Scan for the cell matching the given text and deliver its (X, Y) coordinate at center. 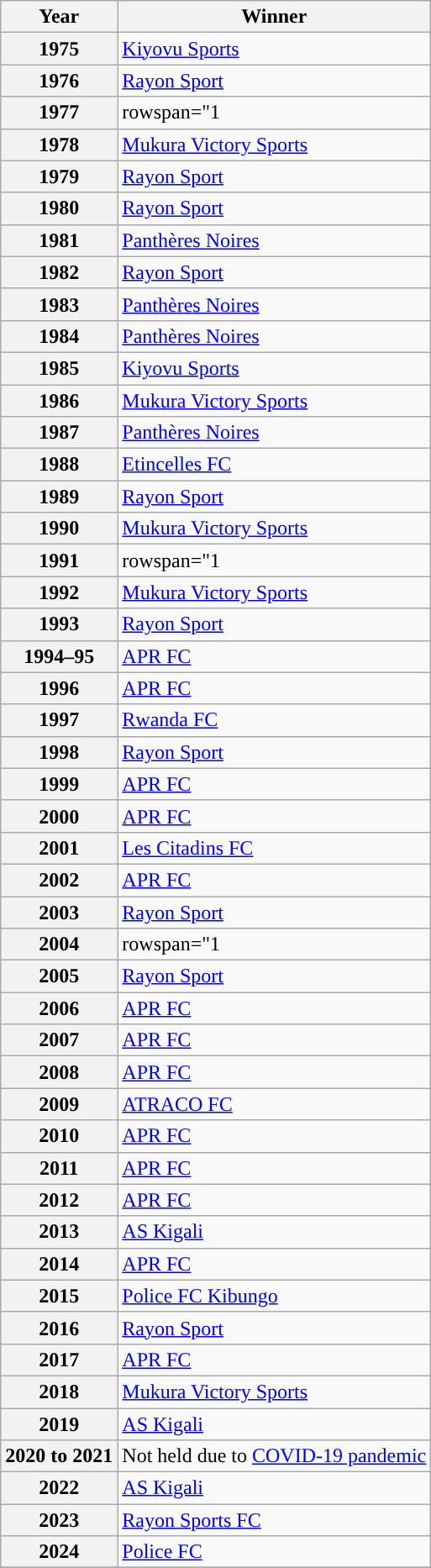
2002 (59, 880)
1989 (59, 497)
2008 (59, 1072)
2000 (59, 816)
1979 (59, 176)
1997 (59, 720)
Etincelles FC (274, 465)
Police FC (274, 1552)
2012 (59, 1200)
2017 (59, 1360)
2014 (59, 1264)
Not held due to COVID-19 pandemic (274, 1456)
1999 (59, 784)
2004 (59, 944)
Rayon Sports FC (274, 1520)
1985 (59, 368)
2013 (59, 1232)
Police FC Kibungo (274, 1296)
2010 (59, 1136)
1983 (59, 304)
2007 (59, 1040)
1981 (59, 240)
2019 (59, 1424)
Les Citadins FC (274, 848)
2001 (59, 848)
1986 (59, 401)
1976 (59, 81)
Rwanda FC (274, 720)
1992 (59, 592)
2016 (59, 1328)
1977 (59, 113)
Winner (274, 17)
Year (59, 17)
1991 (59, 560)
2023 (59, 1520)
2011 (59, 1168)
ATRACO FC (274, 1104)
2015 (59, 1296)
2020 to 2021 (59, 1456)
2009 (59, 1104)
2022 (59, 1488)
1996 (59, 688)
2018 (59, 1392)
2006 (59, 1008)
2024 (59, 1552)
1994–95 (59, 656)
1978 (59, 145)
1987 (59, 433)
1984 (59, 336)
1975 (59, 49)
1993 (59, 624)
1998 (59, 752)
2005 (59, 976)
1990 (59, 529)
2003 (59, 912)
1988 (59, 465)
1982 (59, 272)
1980 (59, 208)
